Scan for the cell matching the given text and deliver its (X, Y) coordinate at center. 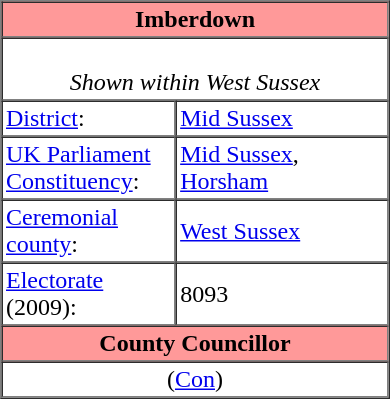
Ceremonial county: (89, 232)
West Sussex (282, 232)
Mid Sussex, Horsham (282, 168)
Shown within West Sussex (196, 70)
UK Parliament Constituency: (89, 168)
Mid Sussex (282, 118)
8093 (282, 294)
(Con) (196, 380)
Electorate (2009): (89, 294)
County Councillor (196, 344)
District: (89, 118)
Imberdown (196, 20)
